Determine the (X, Y) coordinate at the center of the cell enclosing the given text.  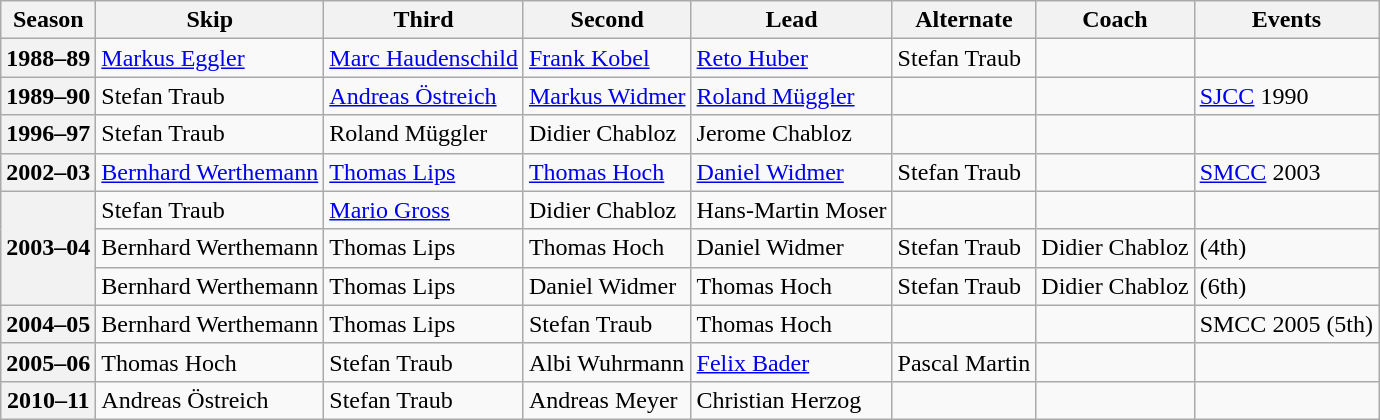
(4th) (1286, 248)
Hans-Martin Moser (792, 210)
Lead (792, 20)
SJCC 1990 (1286, 96)
SMCC 2005 (5th) (1286, 324)
2002–03 (48, 172)
Alternate (964, 20)
Second (607, 20)
Third (424, 20)
2003–04 (48, 248)
Events (1286, 20)
Albi Wuhrmann (607, 362)
2005–06 (48, 362)
1988–89 (48, 58)
SMCC 2003 (1286, 172)
Season (48, 20)
Skip (210, 20)
2004–05 (48, 324)
Marc Haudenschild (424, 58)
Christian Herzog (792, 400)
Felix Bader (792, 362)
Pascal Martin (964, 362)
Frank Kobel (607, 58)
Andreas Meyer (607, 400)
2010–11 (48, 400)
Jerome Chabloz (792, 134)
1996–97 (48, 134)
1989–90 (48, 96)
Coach (1115, 20)
Mario Gross (424, 210)
(6th) (1286, 286)
Reto Huber (792, 58)
Markus Widmer (607, 96)
Markus Eggler (210, 58)
